Determine the (X, Y) coordinate at the center of the cell enclosing the given text.  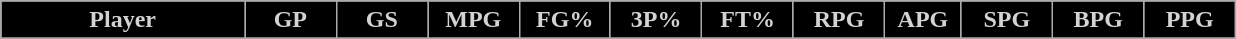
FG% (564, 20)
FT% (748, 20)
APG (923, 20)
MPG (474, 20)
SPG (1006, 20)
Player (123, 20)
PPG (1190, 20)
GP (290, 20)
BPG (1098, 20)
GS (382, 20)
3P% (656, 20)
RPG (838, 20)
